From the cell containing the given text, extract its center point as [X, Y] coordinate. 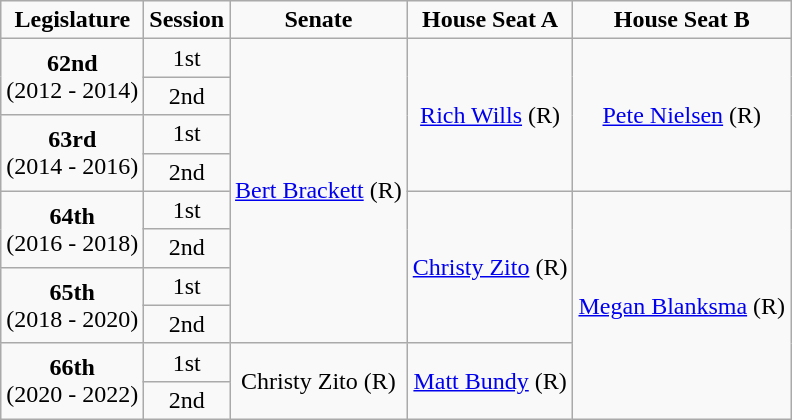
Legislature [72, 20]
62nd (2012 - 2014) [72, 77]
63rd (2014 - 2016) [72, 153]
Session [187, 20]
Rich Wills (R) [490, 115]
64th (2016 - 2018) [72, 229]
Matt Bundy (R) [490, 381]
Bert Brackett (R) [319, 191]
Senate [319, 20]
66th (2020 - 2022) [72, 381]
House Seat B [682, 20]
House Seat A [490, 20]
Pete Nielsen (R) [682, 115]
Megan Blanksma (R) [682, 305]
65th (2018 - 2020) [72, 305]
